Search for the cell housing the specified text and yield its [x, y] center coordinate. 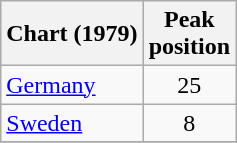
Sweden [72, 123]
Peakposition [189, 34]
Chart (1979) [72, 34]
8 [189, 123]
Germany [72, 85]
25 [189, 85]
